Provide the [X, Y] coordinate of the cell's center where the given text is located.  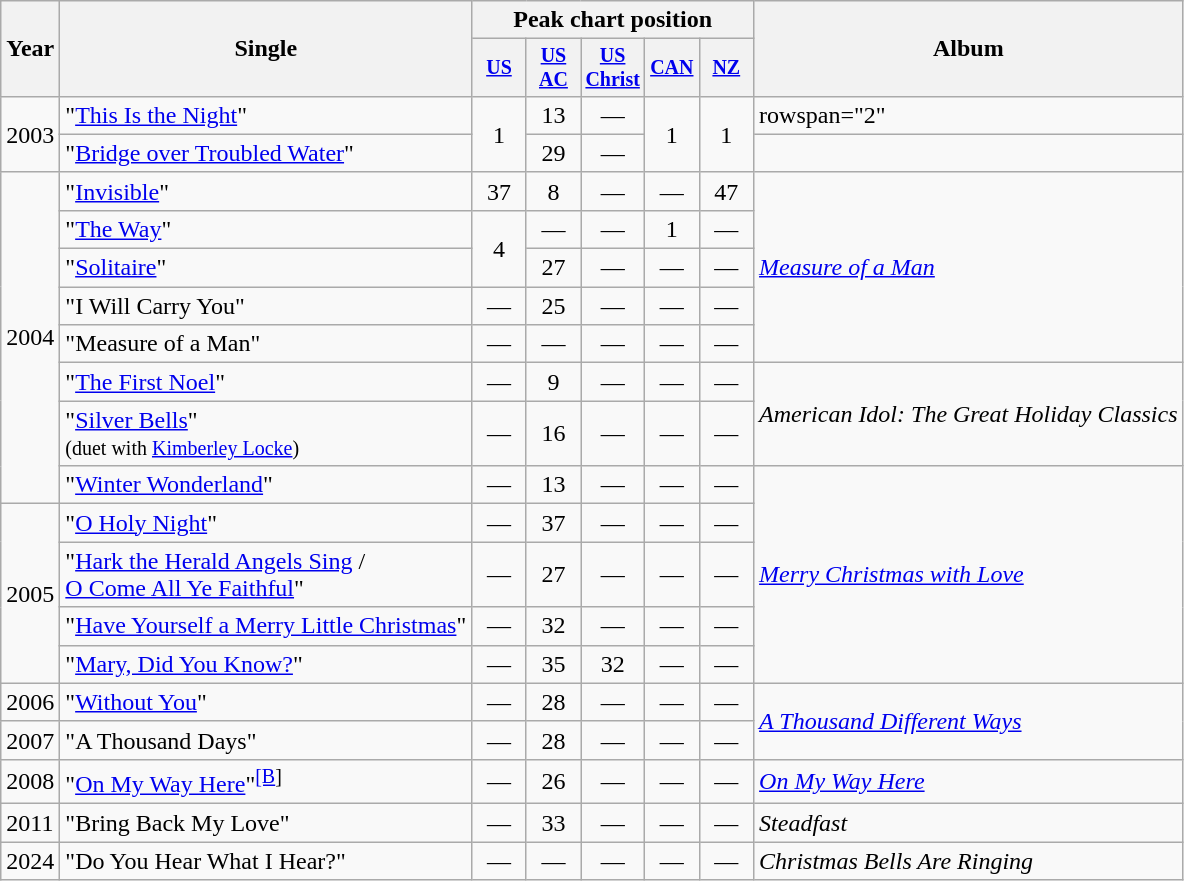
47 [726, 191]
American Idol: The Great Holiday Classics [968, 414]
"Solitaire" [266, 268]
Merry Christmas with Love [968, 574]
4 [499, 248]
2007 [30, 740]
2005 [30, 594]
"Bring Back My Love" [266, 823]
"The Way" [266, 229]
16 [553, 434]
"Winter Wonderland" [266, 485]
Measure of a Man [968, 267]
Single [266, 49]
"Mary, Did You Know?" [266, 664]
2008 [30, 782]
"Invisible" [266, 191]
29 [553, 153]
35 [553, 664]
"A Thousand Days" [266, 740]
"This Is the Night" [266, 115]
Steadfast [968, 823]
"I Will Carry You" [266, 306]
9 [553, 382]
8 [553, 191]
"Do You Hear What I Hear?" [266, 861]
"O Holy Night" [266, 523]
"Bridge over Troubled Water" [266, 153]
Christmas Bells Are Ringing [968, 861]
"The First Noel" [266, 382]
USAC [553, 68]
USChrist [613, 68]
Peak chart position [613, 20]
rowspan="2" [968, 115]
25 [553, 306]
26 [553, 782]
33 [553, 823]
"Without You" [266, 702]
"Measure of a Man" [266, 344]
"Have Yourself a Merry Little Christmas" [266, 626]
2004 [30, 338]
2006 [30, 702]
2003 [30, 134]
"On My Way Here"[B] [266, 782]
On My Way Here [968, 782]
US [499, 68]
Year [30, 49]
2011 [30, 823]
NZ [726, 68]
"Silver Bells"(duet with Kimberley Locke) [266, 434]
Album [968, 49]
"Hark the Herald Angels Sing / O Come All Ye Faithful" [266, 574]
2024 [30, 861]
CAN [672, 68]
A Thousand Different Ways [968, 721]
